Detect which cell encompasses the target text, then output its [X, Y] center coordinate. 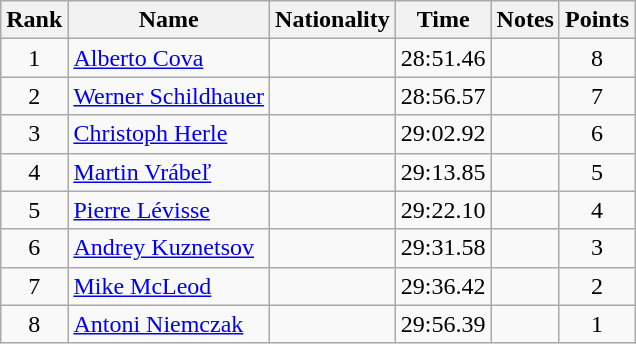
Alberto Cova [169, 58]
Notes [525, 20]
Werner Schildhauer [169, 96]
Name [169, 20]
29:13.85 [443, 172]
Points [596, 20]
Pierre Lévisse [169, 210]
Nationality [333, 20]
29:22.10 [443, 210]
29:56.39 [443, 324]
Martin Vrábeľ [169, 172]
29:02.92 [443, 134]
28:56.57 [443, 96]
29:36.42 [443, 286]
Rank [34, 20]
Christoph Herle [169, 134]
28:51.46 [443, 58]
Time [443, 20]
Antoni Niemczak [169, 324]
29:31.58 [443, 248]
Andrey Kuznetsov [169, 248]
Mike McLeod [169, 286]
